Identify which cell holds the provided text, then report its [X, Y] central coordinate. 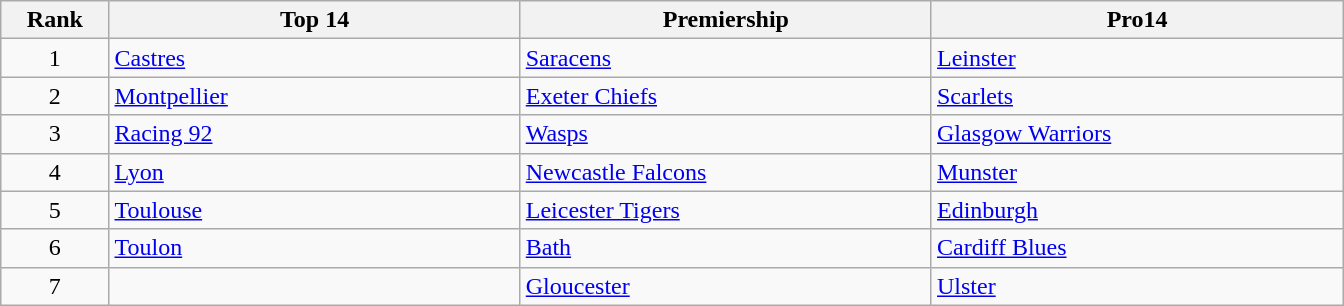
Pro14 [1136, 20]
Leicester Tigers [726, 210]
Lyon [314, 172]
5 [55, 210]
Castres [314, 58]
Munster [1136, 172]
Saracens [726, 58]
Leinster [1136, 58]
Gloucester [726, 286]
7 [55, 286]
Toulouse [314, 210]
1 [55, 58]
6 [55, 248]
3 [55, 134]
4 [55, 172]
Rank [55, 20]
Wasps [726, 134]
Exeter Chiefs [726, 96]
Cardiff Blues [1136, 248]
Premiership [726, 20]
Scarlets [1136, 96]
Edinburgh [1136, 210]
Glasgow Warriors [1136, 134]
2 [55, 96]
Montpellier [314, 96]
Ulster [1136, 286]
Racing 92 [314, 134]
Top 14 [314, 20]
Bath [726, 248]
Newcastle Falcons [726, 172]
Toulon [314, 248]
